Capture the cell that displays the provided text and extract its [x, y] central coordinate. 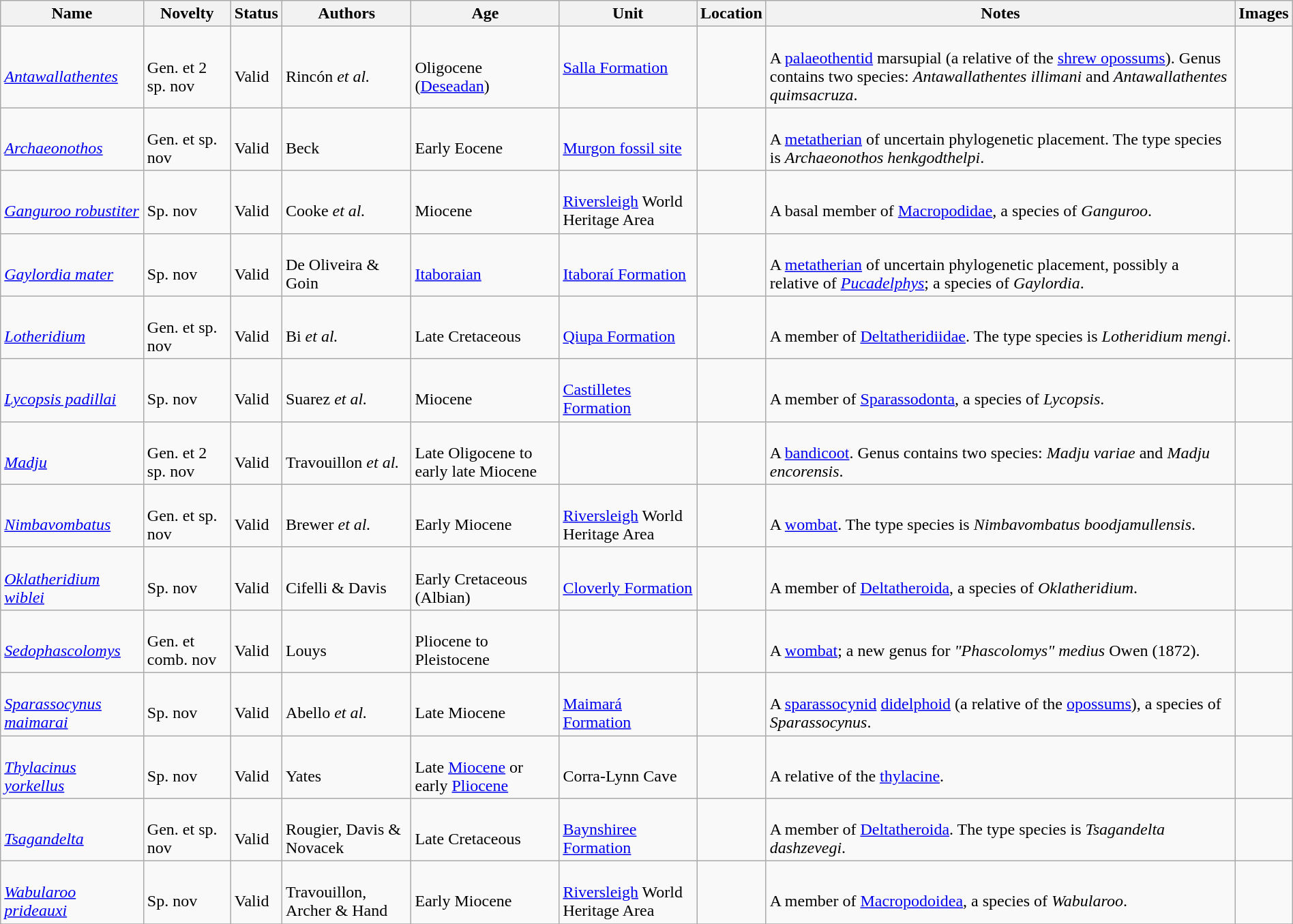
Early Cretaceous (Albian) [486, 578]
A basal member of Macropodidae, a species of Ganguroo. [1000, 202]
A member of Deltatheroida, a species of Oklatheridium. [1000, 578]
Rougier, Davis & Novacek [346, 830]
Name [72, 14]
Cloverly Formation [628, 578]
A metatherian of uncertain phylogenetic placement. The type species is Archaeonothos henkgodthelpi. [1000, 139]
Rincón et al. [346, 67]
De Oliveira & Goin [346, 265]
Lotheridium [72, 327]
Early Eocene [486, 139]
Qiupa Formation [628, 327]
Late Miocene or early Pliocene [486, 766]
Images [1264, 14]
A metatherian of uncertain phylogenetic placement, possibly a relative of Pucadelphys; a species of Gaylordia. [1000, 265]
Suarez et al. [346, 390]
A wombat; a new genus for "Phascolomys" medius Owen (1872). [1000, 641]
Sparassocynus maimarai [72, 704]
Notes [1000, 14]
Wabularoo prideauxi [72, 893]
Murgon fossil site [628, 139]
A member of Macropodoidea, a species of Wabularoo. [1000, 893]
A wombat. The type species is Nimbavombatus boodjamullensis. [1000, 516]
Archaeonothos [72, 139]
A relative of the thylacine. [1000, 766]
Novelty [187, 14]
Gaylordia mater [72, 265]
Lycopsis padillai [72, 390]
Castilletes Formation [628, 390]
Pliocene to Pleistocene [486, 641]
Baynshiree Formation [628, 830]
Itaboraí Formation [628, 265]
Oligocene (Deseadan) [486, 67]
Oklatheridium wiblei [72, 578]
A palaeothentid marsupial (a relative of the shrew opossums). Genus contains two species: Antawallathentes illimani and Antawallathentes quimsacruza. [1000, 67]
A bandicoot. Genus contains two species: Madju variae and Madju encorensis. [1000, 453]
Cifelli & Davis [346, 578]
Thylacinus yorkellus [72, 766]
Bi et al. [346, 327]
A sparassocynid didelphoid (a relative of the opossums), a species of Sparassocynus. [1000, 704]
Unit [628, 14]
Ganguroo robustiter [72, 202]
Cooke et al. [346, 202]
Beck [346, 139]
Salla Formation [628, 67]
Louys [346, 641]
Gen. et comb. nov [187, 641]
Travouillon, Archer & Hand [346, 893]
Maimará Formation [628, 704]
Brewer et al. [346, 516]
Sedophascolomys [72, 641]
A member of Sparassodonta, a species of Lycopsis. [1000, 390]
Authors [346, 14]
Late Miocene [486, 704]
Late Oligocene to early late Miocene [486, 453]
A member of Deltatheroida. The type species is Tsagandelta dashzevegi. [1000, 830]
Nimbavombatus [72, 516]
A member of Deltatheridiidae. The type species is Lotheridium mengi. [1000, 327]
Itaboraian [486, 265]
Yates [346, 766]
Madju [72, 453]
Tsagandelta [72, 830]
Status [256, 14]
Age [486, 14]
Travouillon et al. [346, 453]
Abello et al. [346, 704]
Antawallathentes [72, 67]
Corra-Lynn Cave [628, 766]
Location [732, 14]
